For the text-containing cell, return its midpoint in [X, Y] coordinate format. 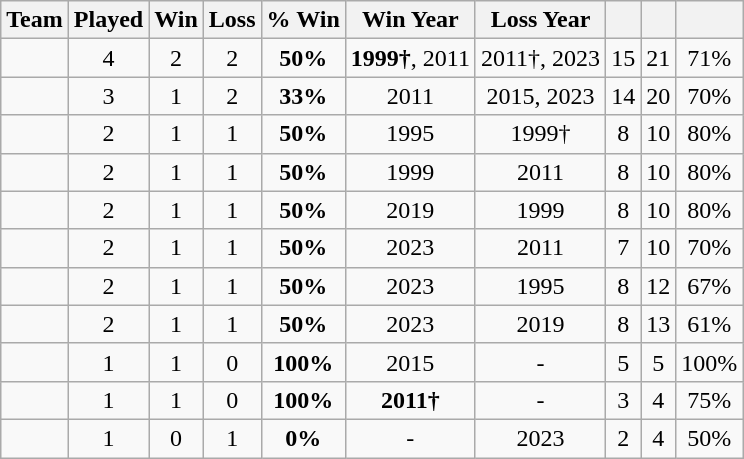
1999†, 2011 [410, 58]
1999† [540, 134]
67% [710, 286]
12 [658, 286]
Win Year [410, 20]
7 [624, 248]
0% [303, 438]
71% [710, 58]
2011†, 2023 [540, 58]
75% [710, 400]
Loss [232, 20]
20 [658, 96]
13 [658, 324]
61% [710, 324]
% Win [303, 20]
2011† [410, 400]
2015 [410, 362]
2015, 2023 [540, 96]
21 [658, 58]
15 [624, 58]
Loss Year [540, 20]
33% [303, 96]
Team [35, 20]
Win [176, 20]
Played [108, 20]
14 [624, 96]
